Identify which cell holds the provided text, then report its (x, y) central coordinate. 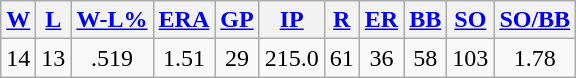
29 (237, 58)
L (54, 20)
SO/BB (535, 20)
GP (237, 20)
ERA (184, 20)
215.0 (292, 58)
1.78 (535, 58)
13 (54, 58)
W-L% (112, 20)
36 (381, 58)
R (342, 20)
IP (292, 20)
BB (426, 20)
.519 (112, 58)
1.51 (184, 58)
61 (342, 58)
14 (18, 58)
103 (470, 58)
W (18, 20)
ER (381, 20)
58 (426, 58)
SO (470, 20)
